Detect which cell encompasses the target text, then output its (x, y) center coordinate. 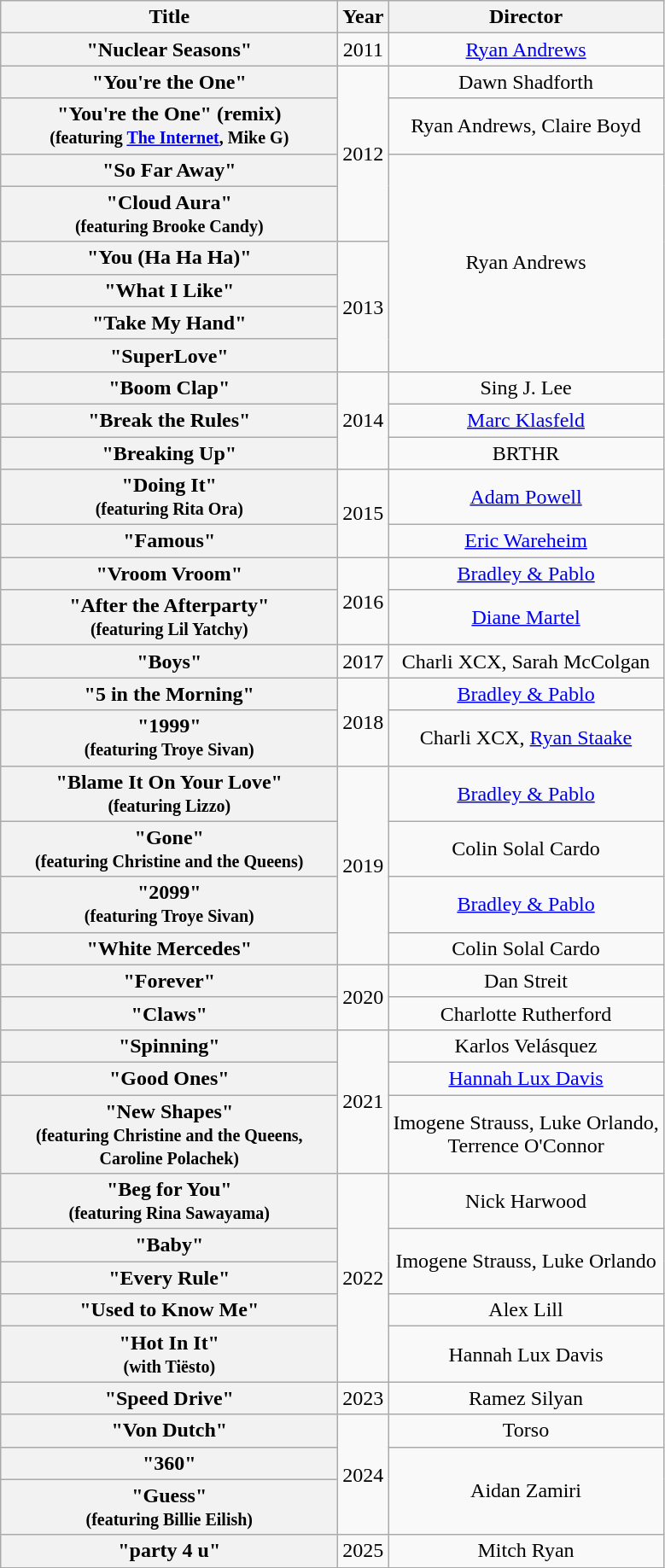
"White Mercedes" (169, 948)
Director (526, 17)
2017 (364, 662)
"Beg for You" (featuring Rina Sawayama) (169, 1202)
"Good Ones" (169, 1078)
"2099" (featuring Troye Sivan) (169, 905)
"SuperLove" (169, 355)
2019 (364, 866)
2021 (364, 1101)
"Forever" (169, 981)
"New Shapes" (featuring Christine and the Queens, Caroline Polachek) (169, 1134)
Alex Lill (526, 1310)
"Used to Know Me" (169, 1310)
Charli XCX, Ryan Staake (526, 737)
"Nuclear Seasons" (169, 50)
Nick Harwood (526, 1202)
2015 (364, 514)
"360" (169, 1463)
"After the Afterparty" (featuring Lil Yatchy) (169, 618)
2011 (364, 50)
Karlos Velásquez (526, 1046)
2012 (364, 154)
Mitch Ryan (526, 1551)
Ryan Andrews, Claire Boyd (526, 126)
"You're the One" (remix) (featuring The Internet, Mike G) (169, 126)
2022 (364, 1278)
"Boom Clap" (169, 388)
"1999" (featuring Troye Sivan) (169, 737)
"Cloud Aura" (featuring Brooke Candy) (169, 213)
Ramez Silyan (526, 1398)
Torso (526, 1431)
"Von Dutch" (169, 1431)
2016 (364, 601)
Year (364, 17)
2025 (364, 1551)
BRTHR (526, 453)
"Boys" (169, 662)
"Vroom Vroom" (169, 574)
Charli XCX, Sarah McColgan (526, 662)
Adam Powell (526, 497)
"Baby" (169, 1245)
"What I Like" (169, 290)
Diane Martel (526, 618)
Aidan Zamiri (526, 1490)
"Claws" (169, 1013)
"5 in the Morning" (169, 694)
"Speed Drive" (169, 1398)
"Spinning" (169, 1046)
"You're the One" (169, 82)
2014 (364, 420)
"You (Ha Ha Ha)" (169, 258)
2024 (364, 1475)
2018 (364, 722)
Imogene Strauss, Luke Orlando (526, 1262)
"Take My Hand" (169, 323)
2013 (364, 306)
"Every Rule" (169, 1278)
Title (169, 17)
Eric Wareheim (526, 541)
2020 (364, 997)
"So Far Away" (169, 170)
"Doing It" (featuring Rita Ora) (169, 497)
"Blame It On Your Love" (featuring Lizzo) (169, 794)
"Guess" (featuring Billie Eilish) (169, 1507)
Sing J. Lee (526, 388)
"Breaking Up" (169, 453)
"Break the Rules" (169, 420)
"Famous" (169, 541)
Charlotte Rutherford (526, 1013)
"party 4 u" (169, 1551)
"Hot In It" (with Tiësto) (169, 1354)
Dan Streit (526, 981)
Imogene Strauss, Luke Orlando,Terrence O'Connor (526, 1134)
Dawn Shadforth (526, 82)
2023 (364, 1398)
"Gone" (featuring Christine and the Queens) (169, 848)
Marc Klasfeld (526, 420)
